Pinpoint the cell where the given text exists, returning its (x, y) midpoint coordinate. 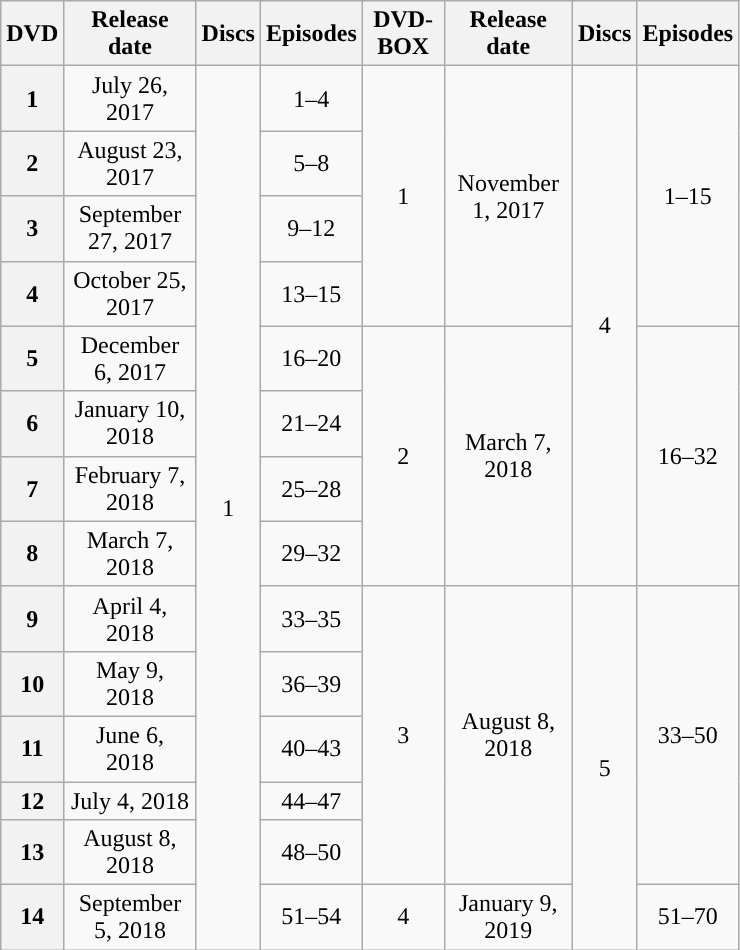
8 (32, 554)
May 9, 2018 (130, 684)
DVD (32, 34)
44–47 (311, 801)
33–35 (311, 618)
13–15 (311, 294)
36–39 (311, 684)
July 4, 2018 (130, 801)
October 25, 2017 (130, 294)
January 10, 2018 (130, 424)
29–32 (311, 554)
16–32 (688, 456)
August 23, 2017 (130, 164)
40–43 (311, 748)
51–54 (311, 918)
April 4, 2018 (130, 618)
6 (32, 424)
10 (32, 684)
11 (32, 748)
9 (32, 618)
January 9, 2019 (508, 918)
25–28 (311, 488)
July 26, 2017 (130, 98)
12 (32, 801)
February 7, 2018 (130, 488)
9–12 (311, 228)
51–70 (688, 918)
14 (32, 918)
November 1, 2017 (508, 196)
13 (32, 852)
7 (32, 488)
December 6, 2017 (130, 358)
33–50 (688, 735)
1–15 (688, 196)
September 27, 2017 (130, 228)
5–8 (311, 164)
DVD-BOX (403, 34)
48–50 (311, 852)
September 5, 2018 (130, 918)
June 6, 2018 (130, 748)
16–20 (311, 358)
1–4 (311, 98)
21–24 (311, 424)
